Find where the given text appears and provide that cell's center as [X, Y] coordinate. 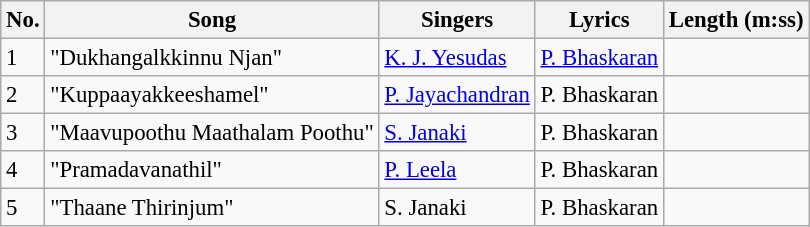
P. Jayachandran [457, 95]
"Pramadavanathil" [212, 170]
P. Leela [457, 170]
2 [23, 95]
1 [23, 58]
Length (m:ss) [736, 20]
"Maavupoothu Maathalam Poothu" [212, 133]
5 [23, 208]
"Dukhangalkkinnu Njan" [212, 58]
K. J. Yesudas [457, 58]
Singers [457, 20]
"Kuppaayakkeeshamel" [212, 95]
Song [212, 20]
3 [23, 133]
No. [23, 20]
Lyrics [599, 20]
"Thaane Thirinjum" [212, 208]
4 [23, 170]
